Locate the cell with the specified text and output its (x, y) center coordinate. 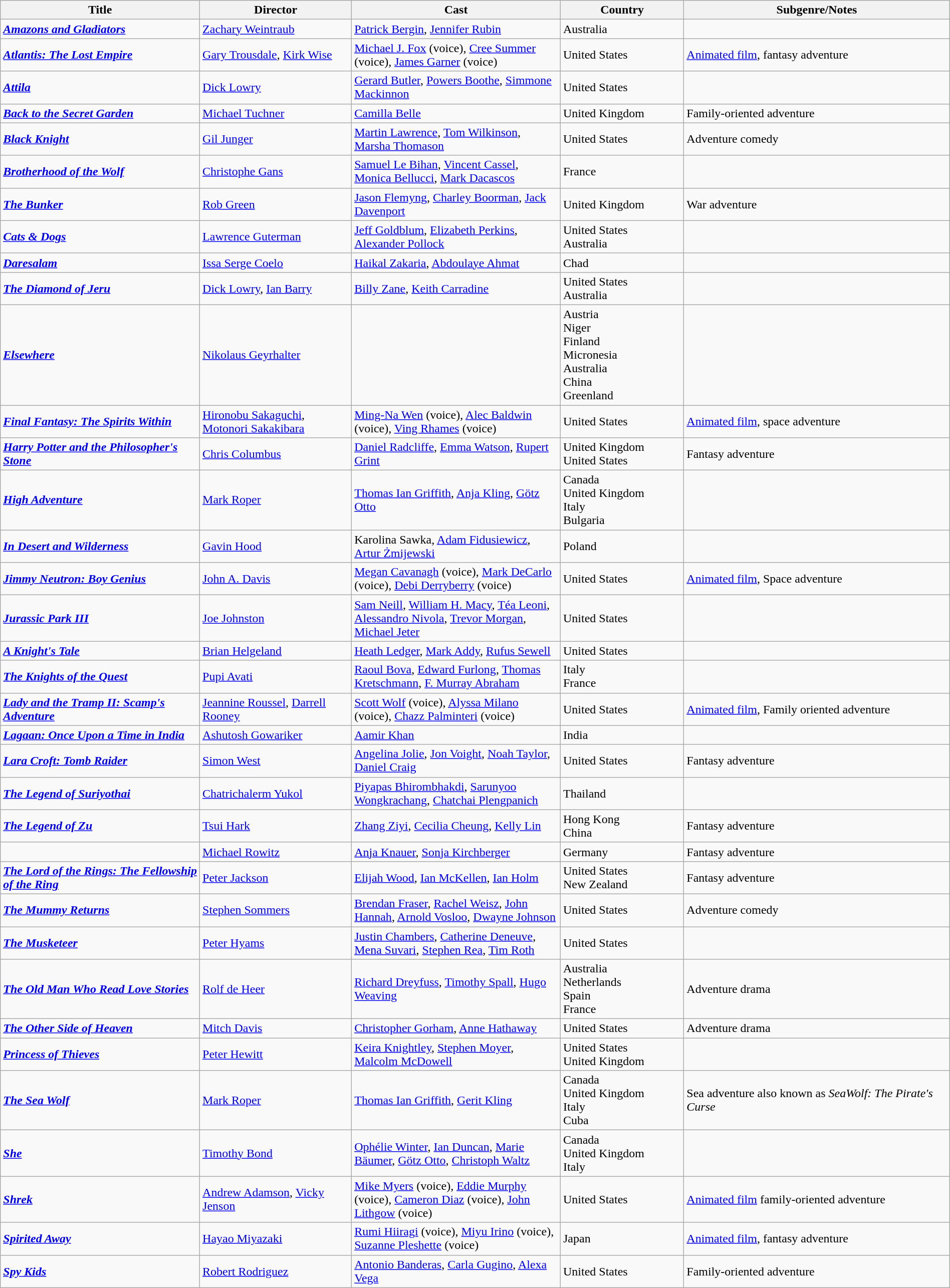
Michael Tuchner (276, 113)
Simon West (276, 760)
Zachary Weintraub (276, 29)
Martin Lawrence, Tom Wilkinson, Marsha Thomason (456, 139)
Mike Myers (voice), Eddie Murphy (voice), Cameron Diaz (voice), John Lithgow (voice) (456, 1199)
High Adventure (100, 500)
Pupi Avati (276, 676)
Robert Rodriguez (276, 1271)
Hironobu Sakaguchi, Motonori Sakakibara (276, 421)
Spy Kids (100, 1271)
Brian Helgeland (276, 651)
Title (100, 10)
Brendan Fraser, Rachel Weisz, John Hannah, Arnold Vosloo, Dwayne Johnson (456, 910)
ItalyFrance (622, 676)
Justin Chambers, Catherine Deneuve, Mena Suvari, Stephen Rea, Tim Roth (456, 943)
AustriaNigerFinlandMicronesiaAustraliaChinaGreenland (622, 355)
Harry Potter and the Philosopher's Stone (100, 454)
Gary Trousdale, Kirk Wise (276, 55)
Timothy Bond (276, 1153)
Animated film, space adventure (817, 421)
In Desert and Wilderness (100, 546)
Subgenre/Notes (817, 10)
United StatesNew Zealand (622, 878)
Angelina Jolie, Jon Voight, Noah Taylor, Daniel Craig (456, 760)
Anja Knauer, Sonja Kirchberger (456, 852)
The Other Side of Heaven (100, 1028)
Thailand (622, 794)
Jimmy Neutron: Boy Genius (100, 579)
War adventure (817, 204)
Country (622, 10)
The Diamond of Jeru (100, 289)
Thomas Ian Griffith, Gerit Kling (456, 1100)
Chad (622, 263)
Animated film, Family oriented adventure (817, 709)
Lady and the Tramp II: Scamp's Adventure (100, 709)
Cats & Dogs (100, 236)
Brotherhood of the Wolf (100, 171)
Issa Serge Coelo (276, 263)
Rob Green (276, 204)
Dick Lowry, Ian Barry (276, 289)
Atlantis: The Lost Empire (100, 55)
Gerard Butler, Powers Boothe, Simmone Mackinnon (456, 87)
Zhang Ziyi, Cecilia Cheung, Kelly Lin (456, 826)
Elijah Wood, Ian McKellen, Ian Holm (456, 878)
Christophe Gans (276, 171)
Rumi Hiiragi (voice), Miyu Irino (voice), Suzanne Pleshette (voice) (456, 1238)
The Musketeer (100, 943)
The Knights of the Quest (100, 676)
Ashutosh Gowariker (276, 735)
Joe Johnston (276, 618)
Andrew Adamson, Vicky Jenson (276, 1199)
Rolf de Heer (276, 989)
Lawrence Guterman (276, 236)
Peter Hyams (276, 943)
Jeff Goldblum, Elizabeth Perkins, Alexander Pollock (456, 236)
Black Knight (100, 139)
CanadaUnited KingdomItaly (622, 1153)
Michael Rowitz (276, 852)
CanadaUnited KingdomItalyCuba (622, 1100)
A Knight's Tale (100, 651)
Sea adventure also known as SeaWolf: The Pirate's Curse (817, 1100)
Piyapas Bhirombhakdi, Sarunyoo Wongkrachang, Chatchai Plengpanich (456, 794)
Heath Ledger, Mark Addy, Rufus Sewell (456, 651)
Karolina Sawka, Adam Fidusiewicz, Artur Żmijewski (456, 546)
Nikolaus Geyrhalter (276, 355)
France (622, 171)
Christopher Gorham, Anne Hathaway (456, 1028)
Peter Jackson (276, 878)
Final Fantasy: The Spirits Within (100, 421)
Patrick Bergin, Jennifer Rubin (456, 29)
United KingdomUnited States (622, 454)
Daniel Radcliffe, Emma Watson, Rupert Grint (456, 454)
John A. Davis (276, 579)
Gil Junger (276, 139)
Shrek (100, 1199)
AustraliaNetherlandsSpainFrance (622, 989)
Attila (100, 87)
India (622, 735)
The Legend of Suriyothai (100, 794)
Ophélie Winter, Ian Duncan, Marie Bäumer, Götz Otto, Christoph Waltz (456, 1153)
Megan Cavanagh (voice), Mark DeCarlo (voice), Debi Derryberry (voice) (456, 579)
Scott Wolf (voice), Alyssa Milano (voice), Chazz Palminteri (voice) (456, 709)
The Lord of the Rings: The Fellowship of the Ring (100, 878)
Raoul Bova, Edward Furlong, Thomas Kretschmann, F. Murray Abraham (456, 676)
Ming-Na Wen (voice), Alec Baldwin (voice), Ving Rhames (voice) (456, 421)
Daresalam (100, 263)
Australia (622, 29)
Jurassic Park III (100, 618)
CanadaUnited KingdomItalyBulgaria (622, 500)
Camilla Belle (456, 113)
Germany (622, 852)
Jason Flemyng, Charley Boorman, Jack Davenport (456, 204)
Tsui Hark (276, 826)
Antonio Banderas, Carla Gugino, Alexa Vega (456, 1271)
Billy Zane, Keith Carradine (456, 289)
Lara Croft: Tomb Raider (100, 760)
Back to the Secret Garden (100, 113)
The Old Man Who Read Love Stories (100, 989)
Michael J. Fox (voice), Cree Summer (voice), James Garner (voice) (456, 55)
The Mummy Returns (100, 910)
Animated film family-oriented adventure (817, 1199)
Samuel Le Bihan, Vincent Cassel, Monica Bellucci, Mark Dacascos (456, 171)
Spirited Away (100, 1238)
Sam Neill, William H. Macy, Téa Leoni, Alessandro Nivola, Trevor Morgan, Michael Jeter (456, 618)
Chatrichalerm Yukol (276, 794)
Poland (622, 546)
Peter Hewitt (276, 1054)
Dick Lowry (276, 87)
Chris Columbus (276, 454)
The Bunker (100, 204)
United StatesUnited Kingdom (622, 1054)
Richard Dreyfuss, Timothy Spall, Hugo Weaving (456, 989)
Japan (622, 1238)
Hayao Miyazaki (276, 1238)
Mitch Davis (276, 1028)
Princess of Thieves (100, 1054)
Thomas Ian Griffith, Anja Kling, Götz Otto (456, 500)
The Legend of Zu (100, 826)
Elsewhere (100, 355)
Director (276, 10)
Amazons and Gladiators (100, 29)
Haikal Zakaria, Abdoulaye Ahmat (456, 263)
Hong KongChina (622, 826)
Stephen Sommers (276, 910)
She (100, 1153)
Animated film, Space adventure (817, 579)
Jeannine Roussel, Darrell Rooney (276, 709)
The Sea Wolf (100, 1100)
Keira Knightley, Stephen Moyer, Malcolm McDowell (456, 1054)
Gavin Hood (276, 546)
Aamir Khan (456, 735)
Lagaan: Once Upon a Time in India (100, 735)
Cast (456, 10)
